For the text-containing cell, return its midpoint in (X, Y) coordinate format. 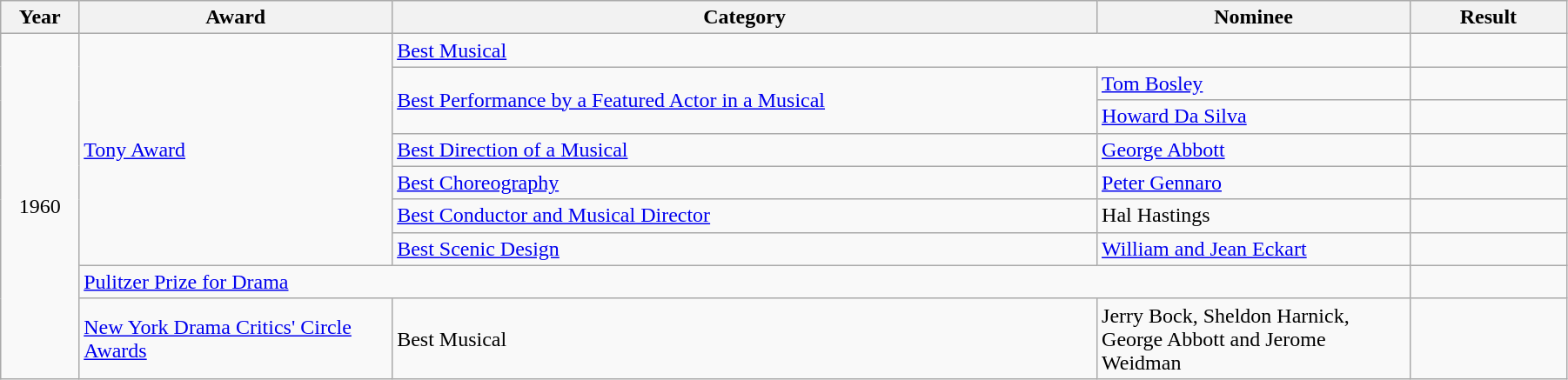
1960 (40, 207)
New York Drama Critics' Circle Awards (236, 338)
Best Choreography (745, 183)
Year (40, 17)
Jerry Bock, Sheldon Harnick, George Abbott and Jerome Weidman (1254, 338)
Hal Hastings (1254, 216)
Category (745, 17)
George Abbott (1254, 150)
Tony Award (236, 150)
Tom Bosley (1254, 83)
Peter Gennaro (1254, 183)
Best Scenic Design (745, 249)
Result (1488, 17)
Pulitzer Prize for Drama (745, 282)
Award (236, 17)
Best Performance by a Featured Actor in a Musical (745, 100)
Howard Da Silva (1254, 117)
Best Conductor and Musical Director (745, 216)
Best Direction of a Musical (745, 150)
Nominee (1254, 17)
William and Jean Eckart (1254, 249)
